Output the [x, y] coordinate of the center of the cell containing the given text.  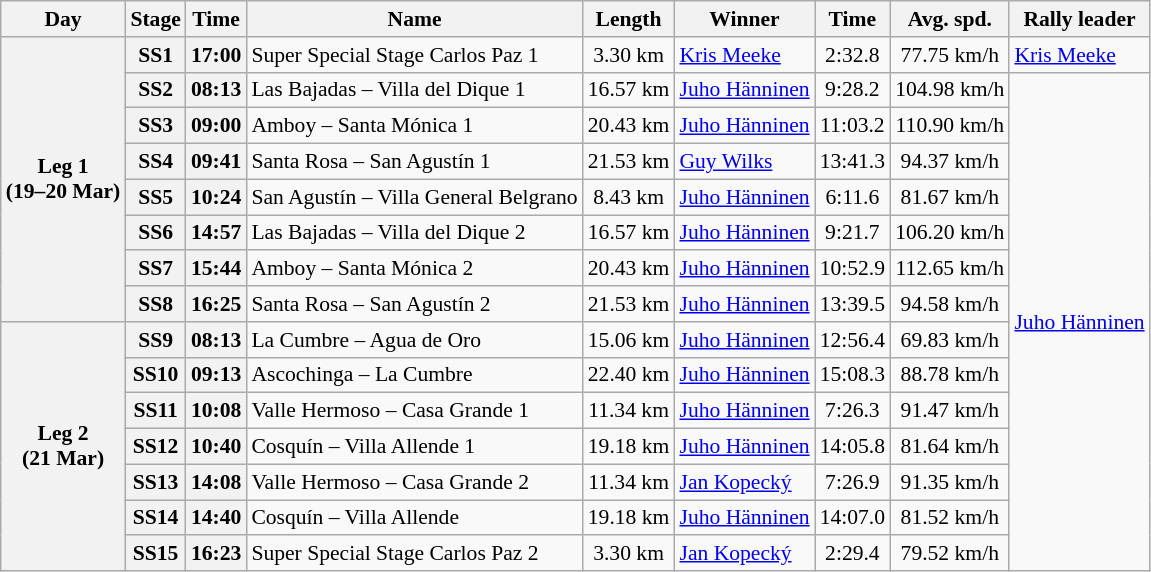
106.20 km/h [950, 233]
14:05.8 [852, 447]
16:25 [216, 304]
10:52.9 [852, 269]
La Cumbre – Agua de Oro [414, 340]
Winner [744, 19]
Valle Hermoso – Casa Grande 1 [414, 411]
SS12 [155, 447]
09:13 [216, 375]
Stage [155, 19]
Super Special Stage Carlos Paz 2 [414, 554]
Name [414, 19]
SS15 [155, 554]
Amboy – Santa Mónica 2 [414, 269]
Rally leader [1079, 19]
SS1 [155, 55]
SS7 [155, 269]
Cosquín – Villa Allende 1 [414, 447]
Las Bajadas – Villa del Dique 2 [414, 233]
13:39.5 [852, 304]
12:56.4 [852, 340]
91.35 km/h [950, 482]
94.37 km/h [950, 162]
SS6 [155, 233]
Avg. spd. [950, 19]
11:03.2 [852, 126]
Ascochinga – La Cumbre [414, 375]
SS4 [155, 162]
10:24 [216, 197]
15:44 [216, 269]
SS3 [155, 126]
91.47 km/h [950, 411]
14:40 [216, 518]
22.40 km [629, 375]
15.06 km [629, 340]
SS13 [155, 482]
Leg 1(19–20 Mar) [64, 180]
6:11.6 [852, 197]
112.65 km/h [950, 269]
7:26.9 [852, 482]
79.52 km/h [950, 554]
Valle Hermoso – Casa Grande 2 [414, 482]
09:41 [216, 162]
81.52 km/h [950, 518]
14:08 [216, 482]
9:21.7 [852, 233]
110.90 km/h [950, 126]
09:00 [216, 126]
San Agustín – Villa General Belgrano [414, 197]
SS14 [155, 518]
81.64 km/h [950, 447]
Cosquín – Villa Allende [414, 518]
SS9 [155, 340]
16:23 [216, 554]
SS2 [155, 90]
Guy Wilks [744, 162]
Santa Rosa – San Agustín 1 [414, 162]
SS5 [155, 197]
Santa Rosa – San Agustín 2 [414, 304]
Amboy – Santa Mónica 1 [414, 126]
69.83 km/h [950, 340]
8.43 km [629, 197]
Day [64, 19]
17:00 [216, 55]
7:26.3 [852, 411]
10:08 [216, 411]
SS10 [155, 375]
SS8 [155, 304]
Super Special Stage Carlos Paz 1 [414, 55]
94.58 km/h [950, 304]
SS11 [155, 411]
10:40 [216, 447]
15:08.3 [852, 375]
104.98 km/h [950, 90]
14:07.0 [852, 518]
88.78 km/h [950, 375]
13:41.3 [852, 162]
Length [629, 19]
9:28.2 [852, 90]
14:57 [216, 233]
Las Bajadas – Villa del Dique 1 [414, 90]
2:29.4 [852, 554]
2:32.8 [852, 55]
81.67 km/h [950, 197]
77.75 km/h [950, 55]
Leg 2(21 Mar) [64, 446]
